Detect which cell encompasses the target text, then output its [X, Y] center coordinate. 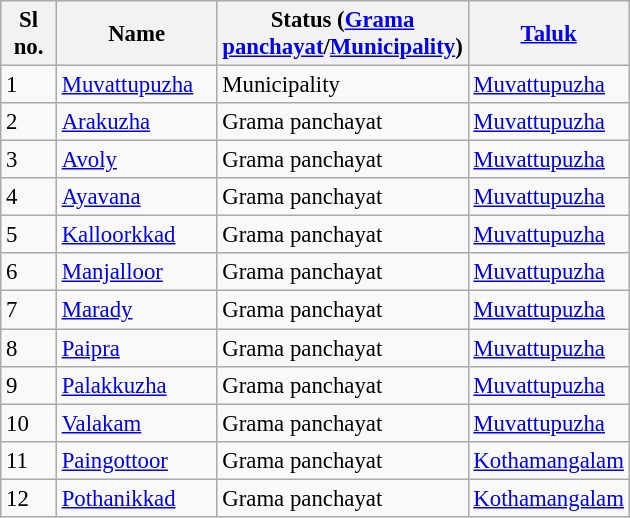
Municipality [342, 85]
Marady [136, 310]
1 [29, 85]
Status (Grama panchayat/Municipality) [342, 34]
11 [29, 460]
Pothanikkad [136, 498]
12 [29, 498]
Paingottoor [136, 460]
Avoly [136, 160]
2 [29, 122]
Valakam [136, 423]
Palakkuzha [136, 385]
Name [136, 34]
6 [29, 273]
7 [29, 310]
4 [29, 197]
Paipra [136, 348]
10 [29, 423]
3 [29, 160]
Arakuzha [136, 122]
8 [29, 348]
Sl no. [29, 34]
9 [29, 385]
Taluk [548, 34]
Ayavana [136, 197]
Manjalloor [136, 273]
5 [29, 235]
Kalloorkkad [136, 235]
